Find where the given text appears and provide that cell's center as [X, Y] coordinate. 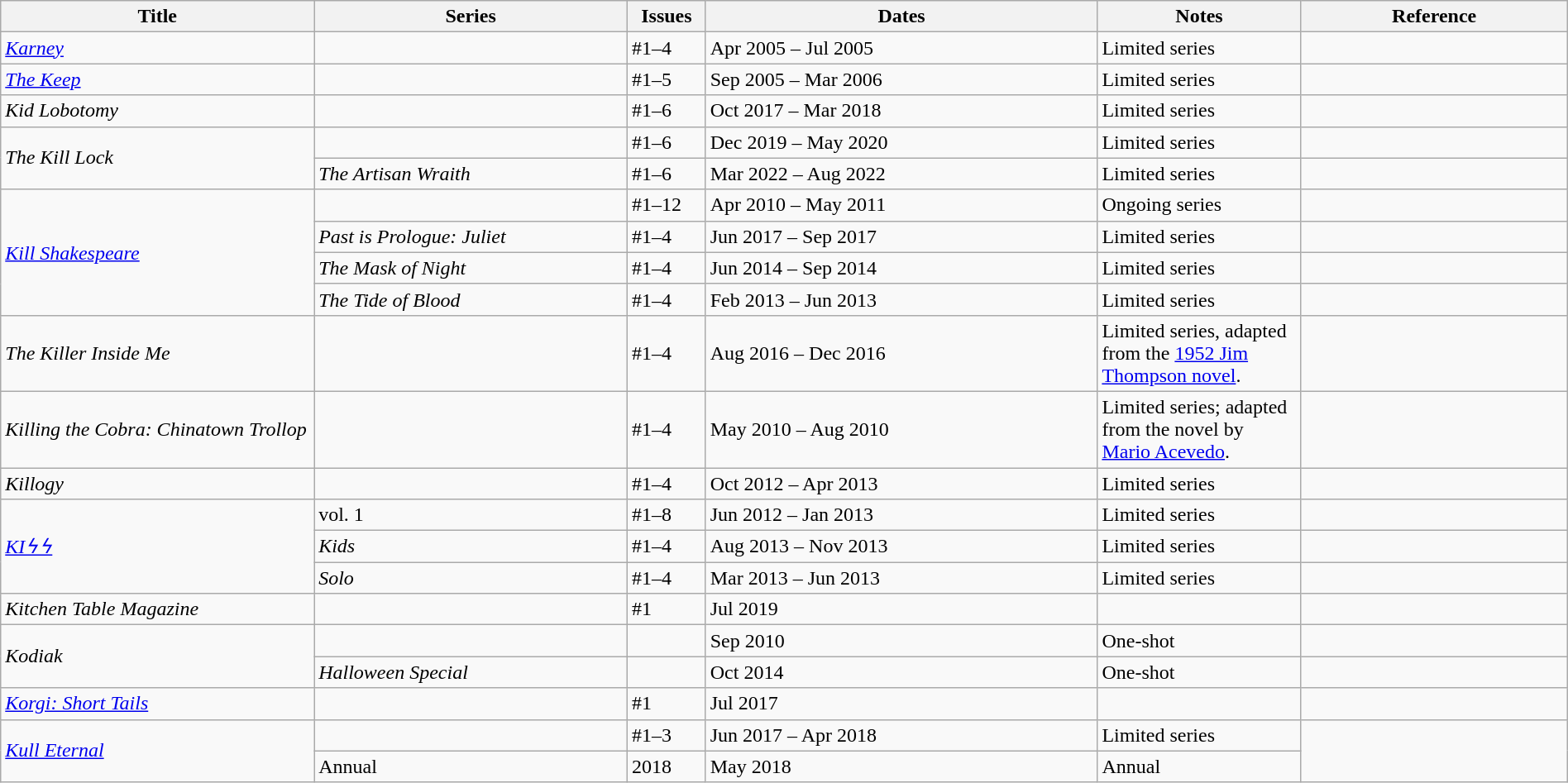
Notes [1199, 17]
Jun 2012 – Jan 2013 [901, 515]
Jun 2017 – Sep 2017 [901, 236]
Karney [157, 48]
#1–8 [667, 515]
Jul 2017 [901, 704]
Series [471, 17]
Mar 2013 – Jun 2013 [901, 578]
Apr 2010 – May 2011 [901, 205]
Kid Lobotomy [157, 111]
Kull Eternal [157, 751]
Sep 2010 [901, 641]
#1–12 [667, 205]
Kids [471, 547]
Oct 2014 [901, 672]
Limited series; adapted from the novel by Mario Acevedo. [1199, 429]
Aug 2016 – Dec 2016 [901, 353]
The Mask of Night [471, 268]
#1–5 [667, 79]
Killing the Cobra: Chinatown Trollop [157, 429]
Kill Shakespeare [157, 252]
Killogy [157, 484]
Apr 2005 – Jul 2005 [901, 48]
Oct 2012 – Apr 2013 [901, 484]
Jun 2017 – Apr 2018 [901, 735]
The Artisan Wraith [471, 174]
Ongoing series [1199, 205]
The Tide of Blood [471, 299]
Issues [667, 17]
Korgi: Short Tails [157, 704]
May 2018 [901, 766]
Past is Prologue: Juliet [471, 236]
Kodiak [157, 656]
Reference [1434, 17]
Aug 2013 – Nov 2013 [901, 547]
Solo [471, 578]
2018 [667, 766]
Sep 2005 – Mar 2006 [901, 79]
Kitchen Table Magazine [157, 609]
Jul 2019 [901, 609]
Title [157, 17]
Limited series, adapted from the 1952 Jim Thompson novel. [1199, 353]
KIϟϟ [157, 547]
The Keep [157, 79]
Halloween Special [471, 672]
The Killer Inside Me [157, 353]
Dates [901, 17]
Jun 2014 – Sep 2014 [901, 268]
Mar 2022 – Aug 2022 [901, 174]
vol. 1 [471, 515]
#1–3 [667, 735]
The Kill Lock [157, 158]
Feb 2013 – Jun 2013 [901, 299]
May 2010 – Aug 2010 [901, 429]
Oct 2017 – Mar 2018 [901, 111]
Dec 2019 – May 2020 [901, 142]
